Locate the cell with the specified text and output its [X, Y] center coordinate. 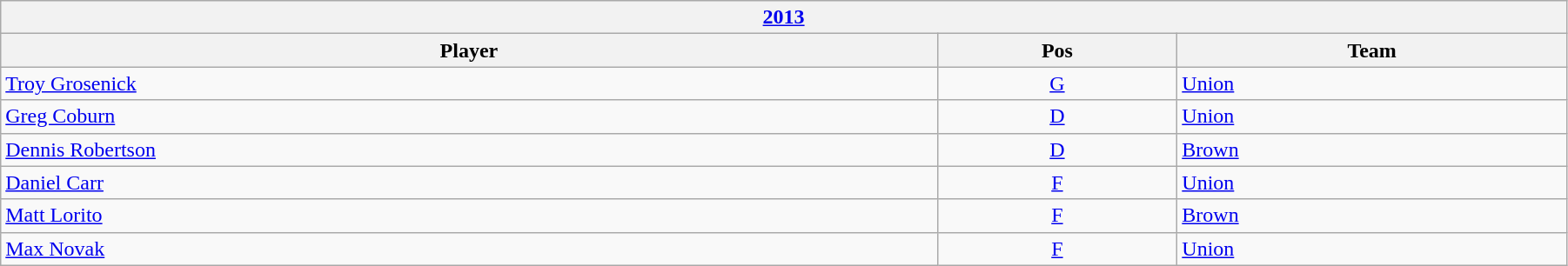
Team [1372, 50]
G [1057, 83]
Matt Lorito [469, 216]
Dennis Robertson [469, 150]
Daniel Carr [469, 183]
Greg Coburn [469, 116]
Pos [1057, 50]
Player [469, 50]
Troy Grosenick [469, 83]
2013 [784, 17]
Max Novak [469, 249]
